Detect which cell encompasses the target text, then output its (X, Y) center coordinate. 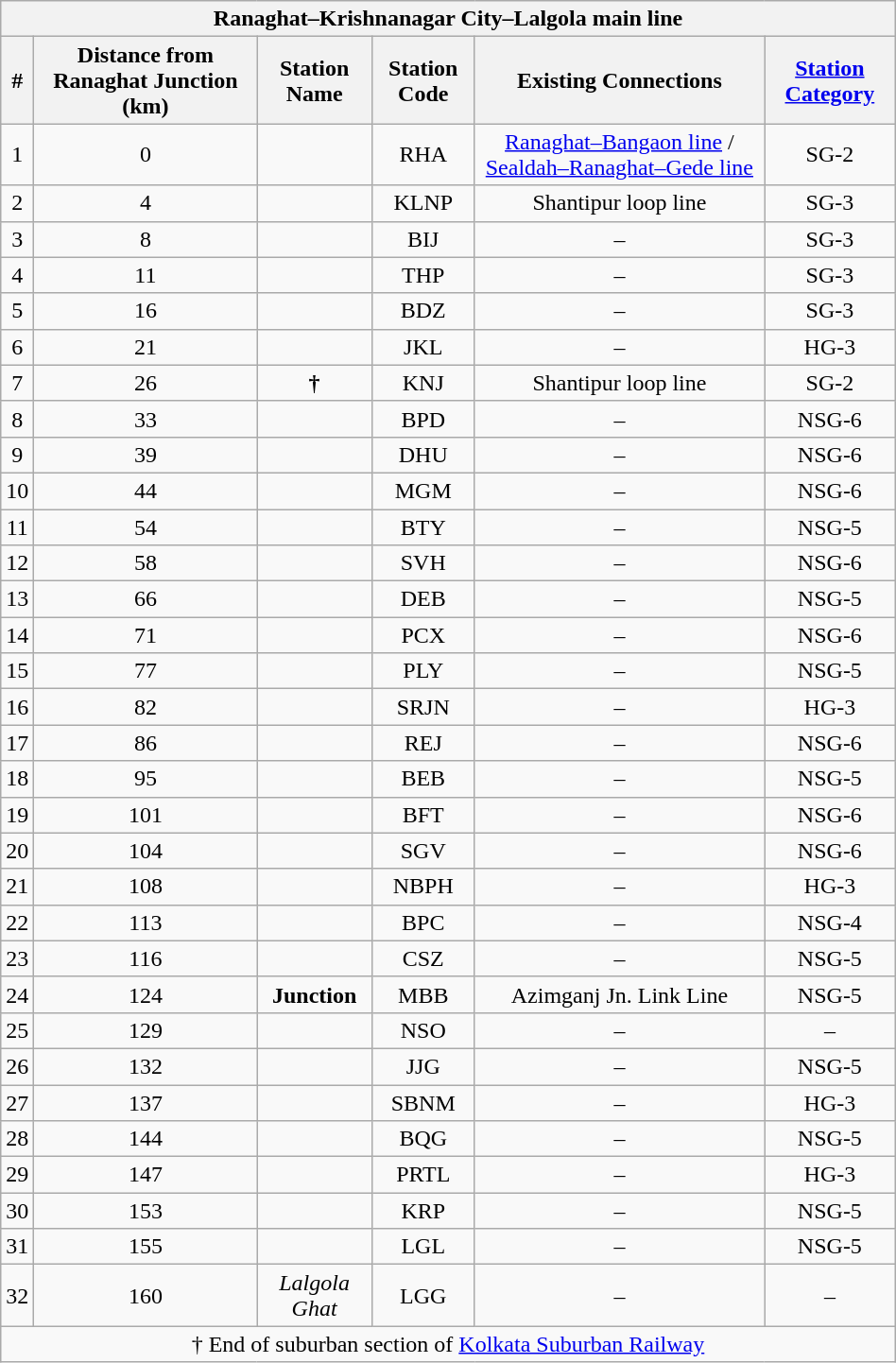
† (314, 383)
137 (146, 1103)
101 (146, 815)
BQG (423, 1139)
95 (146, 779)
22 (17, 923)
86 (146, 743)
17 (17, 743)
30 (17, 1211)
BPD (423, 419)
2 (17, 203)
Station Category (830, 80)
104 (146, 851)
39 (146, 455)
NBPH (423, 887)
33 (146, 419)
LGG (423, 1295)
7 (17, 383)
Azimganj Jn. Link Line (619, 994)
132 (146, 1066)
MGM (423, 491)
20 (17, 851)
19 (17, 815)
Junction (314, 994)
SRJN (423, 707)
PRTL (423, 1175)
Ranaghat–Bangaon line / Sealdah–Ranaghat–Gede line (619, 155)
3 (17, 239)
27 (17, 1103)
Distance from Ranaghat Junction (km) (146, 80)
Ranaghat–Krishnanagar City–Lalgola main line (448, 19)
RHA (423, 155)
6 (17, 347)
BIJ (423, 239)
DEB (423, 599)
147 (146, 1175)
KRP (423, 1211)
SGV (423, 851)
Station Name (314, 80)
15 (17, 671)
PLY (423, 671)
BDZ (423, 311)
PCX (423, 635)
24 (17, 994)
NSG-4 (830, 923)
1 (17, 155)
108 (146, 887)
32 (17, 1295)
Station Code (423, 80)
# (17, 80)
10 (17, 491)
THP (423, 275)
9 (17, 455)
BTY (423, 526)
14 (17, 635)
124 (146, 994)
BFT (423, 815)
54 (146, 526)
KNJ (423, 383)
58 (146, 563)
144 (146, 1139)
LGL (423, 1247)
66 (146, 599)
113 (146, 923)
Lalgola Ghat (314, 1295)
18 (17, 779)
KLNP (423, 203)
JKL (423, 347)
5 (17, 311)
REJ (423, 743)
28 (17, 1139)
129 (146, 1030)
31 (17, 1247)
29 (17, 1175)
23 (17, 958)
SVH (423, 563)
BPC (423, 923)
CSZ (423, 958)
71 (146, 635)
44 (146, 491)
153 (146, 1211)
MBB (423, 994)
DHU (423, 455)
JJG (423, 1066)
82 (146, 707)
NSO (423, 1030)
13 (17, 599)
BEB (423, 779)
Existing Connections (619, 80)
160 (146, 1295)
116 (146, 958)
155 (146, 1247)
25 (17, 1030)
77 (146, 671)
12 (17, 563)
SBNM (423, 1103)
0 (146, 155)
† End of suburban section of Kolkata Suburban Railway (448, 1344)
